Identify which cell holds the provided text, then report its [x, y] central coordinate. 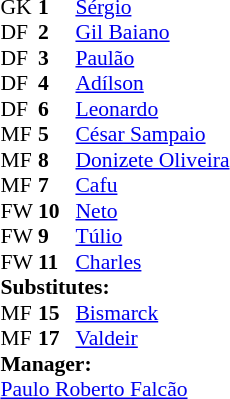
5 [57, 135]
3 [57, 58]
9 [57, 237]
17 [57, 339]
Gil Baiano [152, 33]
Cafu [152, 185]
Leonardo [152, 109]
11 [57, 262]
Paulão [152, 58]
15 [57, 313]
7 [57, 185]
Adílson [152, 83]
2 [57, 33]
Valdeir [152, 339]
6 [57, 109]
Neto [152, 211]
8 [57, 160]
4 [57, 83]
Túlio [152, 237]
Substitutes: [114, 287]
Bismarck [152, 313]
Manager: [114, 364]
10 [57, 211]
César Sampaio [152, 135]
Charles [152, 262]
Donizete Oliveira [152, 160]
